Provide the [x, y] coordinate of the cell's center where the given text is located.  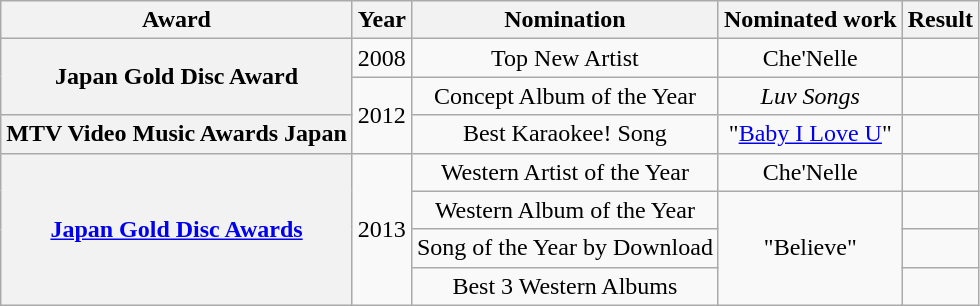
Nomination [564, 20]
Song of the Year by Download [564, 248]
Result [940, 20]
"Baby I Love U" [810, 134]
Western Artist of the Year [564, 172]
MTV Video Music Awards Japan [177, 134]
Luv Songs [810, 96]
2013 [382, 229]
2008 [382, 58]
Concept Album of the Year [564, 96]
Nominated work [810, 20]
Best Karaokee! Song [564, 134]
Japan Gold Disc Awards [177, 229]
2012 [382, 115]
Award [177, 20]
Year [382, 20]
Western Album of the Year [564, 210]
"Believe" [810, 248]
Top New Artist [564, 58]
Best 3 Western Albums [564, 286]
Japan Gold Disc Award [177, 77]
